Locate the cell with the specified text and output its (x, y) center coordinate. 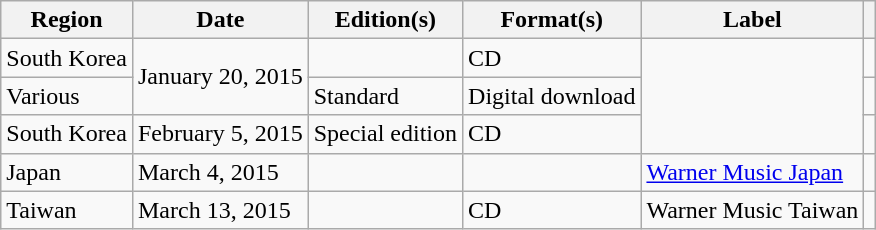
March 13, 2015 (220, 210)
Warner Music Japan (752, 172)
Edition(s) (385, 20)
March 4, 2015 (220, 172)
Date (220, 20)
Warner Music Taiwan (752, 210)
Various (67, 96)
February 5, 2015 (220, 134)
Region (67, 20)
Format(s) (552, 20)
Label (752, 20)
Taiwan (67, 210)
Standard (385, 96)
Digital download (552, 96)
Special edition (385, 134)
Japan (67, 172)
January 20, 2015 (220, 77)
